Capture the cell that displays the provided text and extract its [x, y] central coordinate. 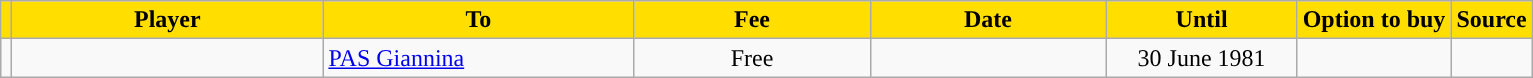
Until [1202, 20]
Date [988, 20]
To [478, 20]
30 June 1981 [1202, 58]
Player [168, 20]
Free [752, 58]
Fee [752, 20]
PAS Giannina [478, 58]
Source [1492, 20]
Option to buy [1374, 20]
